For the text-containing cell, return its midpoint in [x, y] coordinate format. 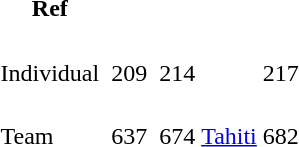
209 [130, 73]
214 [178, 73]
